For the text-containing cell, return its midpoint in (x, y) coordinate format. 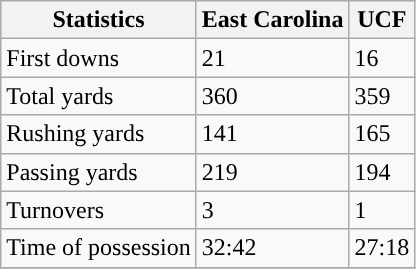
Total yards (99, 96)
Time of possession (99, 248)
32:42 (272, 248)
1 (382, 210)
Passing yards (99, 172)
East Carolina (272, 20)
359 (382, 96)
165 (382, 134)
16 (382, 58)
3 (272, 210)
360 (272, 96)
Rushing yards (99, 134)
Statistics (99, 20)
First downs (99, 58)
194 (382, 172)
141 (272, 134)
Turnovers (99, 210)
219 (272, 172)
21 (272, 58)
UCF (382, 20)
27:18 (382, 248)
